From the cell containing the given text, extract its center point as (X, Y) coordinate. 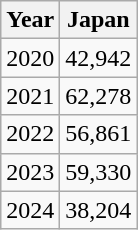
2020 (30, 58)
38,204 (98, 210)
Year (30, 20)
56,861 (98, 134)
2024 (30, 210)
42,942 (98, 58)
59,330 (98, 172)
2021 (30, 96)
62,278 (98, 96)
2022 (30, 134)
2023 (30, 172)
Japan (98, 20)
